Determine the (x, y) coordinate at the center of the cell enclosing the given text.  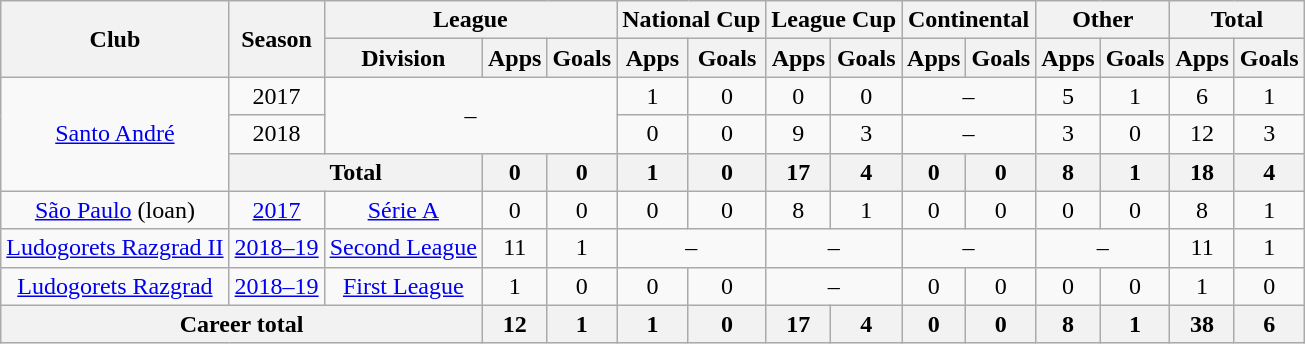
Career total (242, 324)
18 (1202, 172)
2018 (276, 134)
National Cup (692, 20)
League (470, 20)
Club (115, 39)
Santo André (115, 134)
Season (276, 39)
5 (1068, 96)
League Cup (834, 20)
Ludogorets Razgrad (115, 286)
Ludogorets Razgrad II (115, 248)
Division (403, 58)
São Paulo (loan) (115, 210)
Continental (969, 20)
38 (1202, 324)
First League (403, 286)
Other (1103, 20)
Série A (403, 210)
9 (798, 134)
Second League (403, 248)
